Extract the [X, Y] coordinate from the center of the cell holding the provided text.  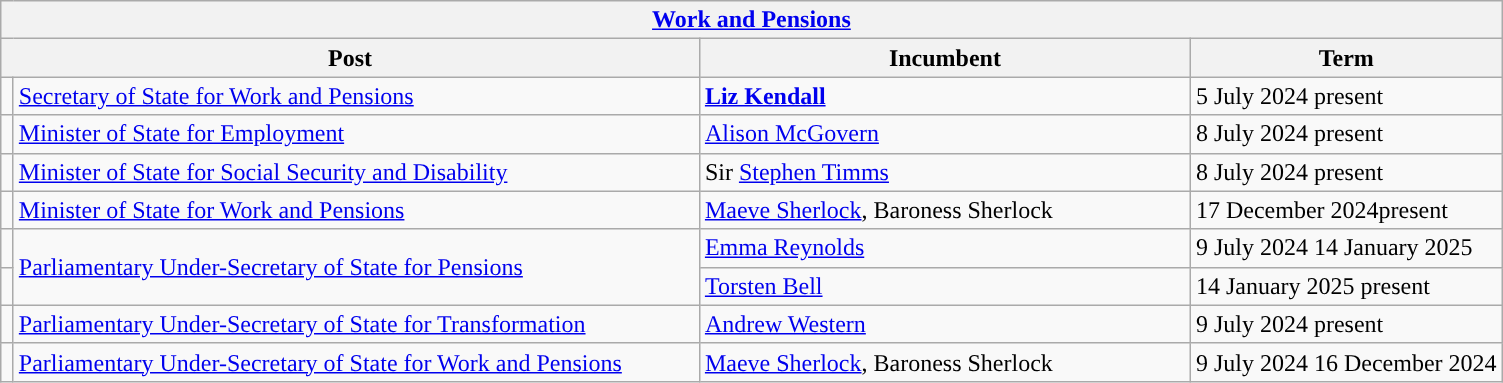
Work and Pensions [752, 20]
9 July 2024 14 January 2025 [1346, 248]
Emma Reynolds [944, 248]
Term [1346, 58]
Minister of State for Work and Pensions [356, 210]
17 December 2024present [1346, 210]
Torsten Bell [944, 286]
Minister of State for Social Security and Disability [356, 172]
Parliamentary Under-Secretary of State for Transformation [356, 324]
Minister of State for Employment [356, 134]
9 July 2024 16 December 2024 [1346, 362]
Liz Kendall [944, 96]
Alison McGovern [944, 134]
Secretary of State for Work and Pensions [356, 96]
Parliamentary Under-Secretary of State for Pensions [356, 267]
Incumbent [944, 58]
Andrew Western [944, 324]
Parliamentary Under-Secretary of State for Work and Pensions [356, 362]
5 July 2024 present [1346, 96]
9 July 2024 present [1346, 324]
14 January 2025 present [1346, 286]
Sir Stephen Timms [944, 172]
Post [350, 58]
